Pinpoint the cell where the given text exists, returning its [X, Y] midpoint coordinate. 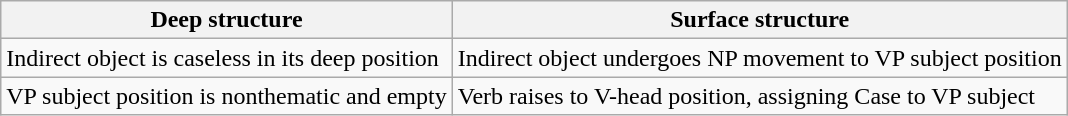
Deep structure [226, 20]
VP subject position is nonthematic and empty [226, 96]
Verb raises to V-head position, assigning Case to VP subject [760, 96]
Surface structure [760, 20]
Indirect object is caseless in its deep position [226, 58]
Indirect object undergoes NP movement to VP subject position [760, 58]
